Extract the [x, y] coordinate from the center of the cell holding the provided text.  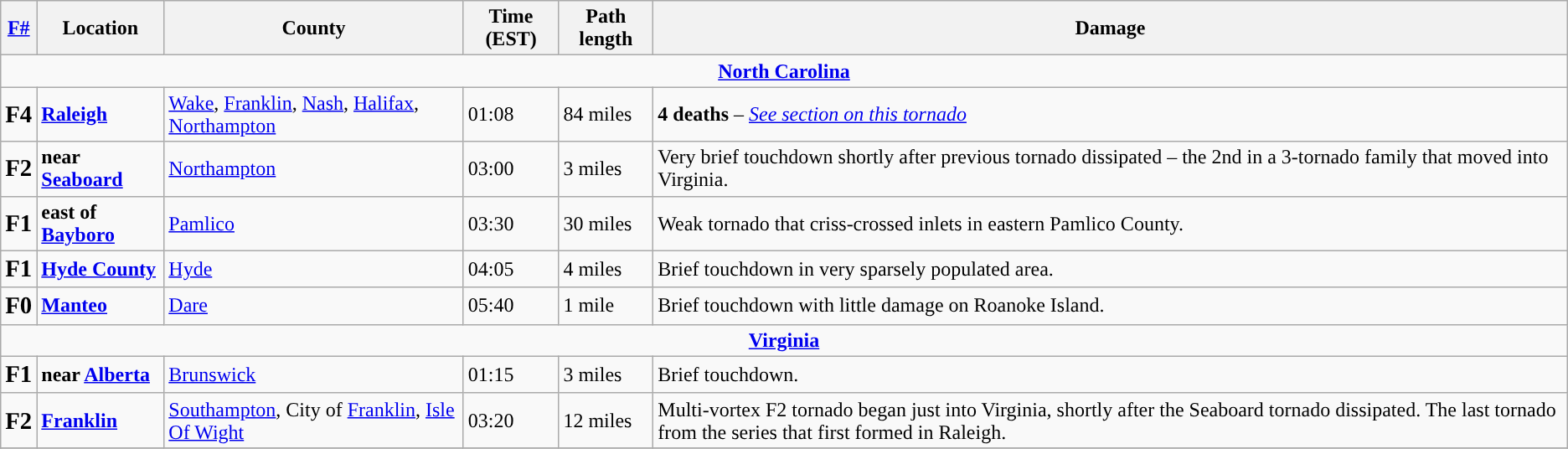
near Seaboard [101, 169]
4 deaths – See section on this tornado [1111, 114]
03:20 [511, 421]
01:15 [511, 374]
Raleigh [101, 114]
North Carolina [784, 71]
Franklin [101, 421]
4 miles [606, 269]
Brief touchdown in very sparsely populated area. [1111, 269]
Location [101, 28]
Dare [313, 306]
03:00 [511, 169]
Manteo [101, 306]
Path length [606, 28]
Brunswick [313, 374]
01:08 [511, 114]
Weak tornado that criss-crossed inlets in eastern Pamlico County. [1111, 223]
near Alberta [101, 374]
Southampton, City of Franklin, Isle Of Wight [313, 421]
1 mile [606, 306]
Northampton [313, 169]
F# [18, 28]
Virginia [784, 340]
Time (EST) [511, 28]
84 miles [606, 114]
12 miles [606, 421]
30 miles [606, 223]
Brief touchdown. [1111, 374]
Very brief touchdown shortly after previous tornado dissipated – the 2nd in a 3-tornado family that moved into Virginia. [1111, 169]
F4 [18, 114]
04:05 [511, 269]
05:40 [511, 306]
F0 [18, 306]
Pamlico [313, 223]
Brief touchdown with little damage on Roanoke Island. [1111, 306]
east of Bayboro [101, 223]
Wake, Franklin, Nash, Halifax, Northampton [313, 114]
Hyde [313, 269]
County [313, 28]
03:30 [511, 223]
Damage [1111, 28]
Hyde County [101, 269]
